Scan for the cell matching the given text and deliver its [x, y] coordinate at center. 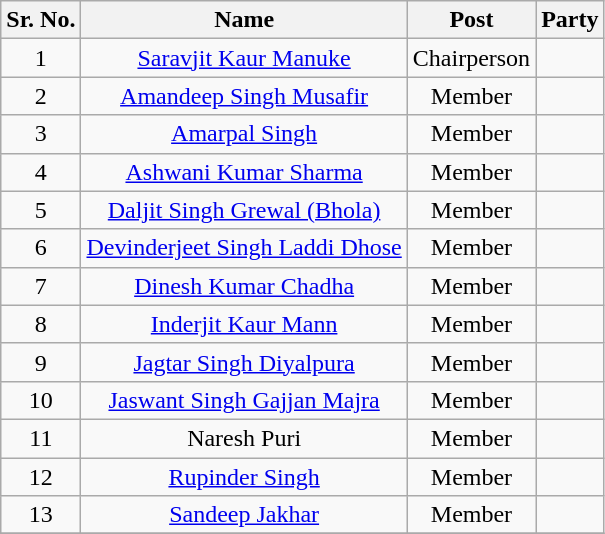
1 [41, 58]
4 [41, 172]
Daljit Singh Grewal (Bhola) [244, 210]
5 [41, 210]
Sr. No. [41, 20]
Chairperson [471, 58]
Post [471, 20]
11 [41, 438]
Rupinder Singh [244, 477]
9 [41, 362]
10 [41, 400]
6 [41, 248]
Jagtar Singh Diyalpura [244, 362]
Party [570, 20]
8 [41, 324]
13 [41, 515]
Jaswant Singh Gajjan Majra [244, 400]
Devinderjeet Singh Laddi Dhose [244, 248]
7 [41, 286]
Name [244, 20]
Sandeep Jakhar [244, 515]
Amarpal Singh [244, 134]
Inderjit Kaur Mann [244, 324]
Dinesh Kumar Chadha [244, 286]
Ashwani Kumar Sharma [244, 172]
3 [41, 134]
12 [41, 477]
Naresh Puri [244, 438]
Saravjit Kaur Manuke [244, 58]
Amandeep Singh Musafir [244, 96]
2 [41, 96]
